Find where the given text appears and provide that cell's center as [x, y] coordinate. 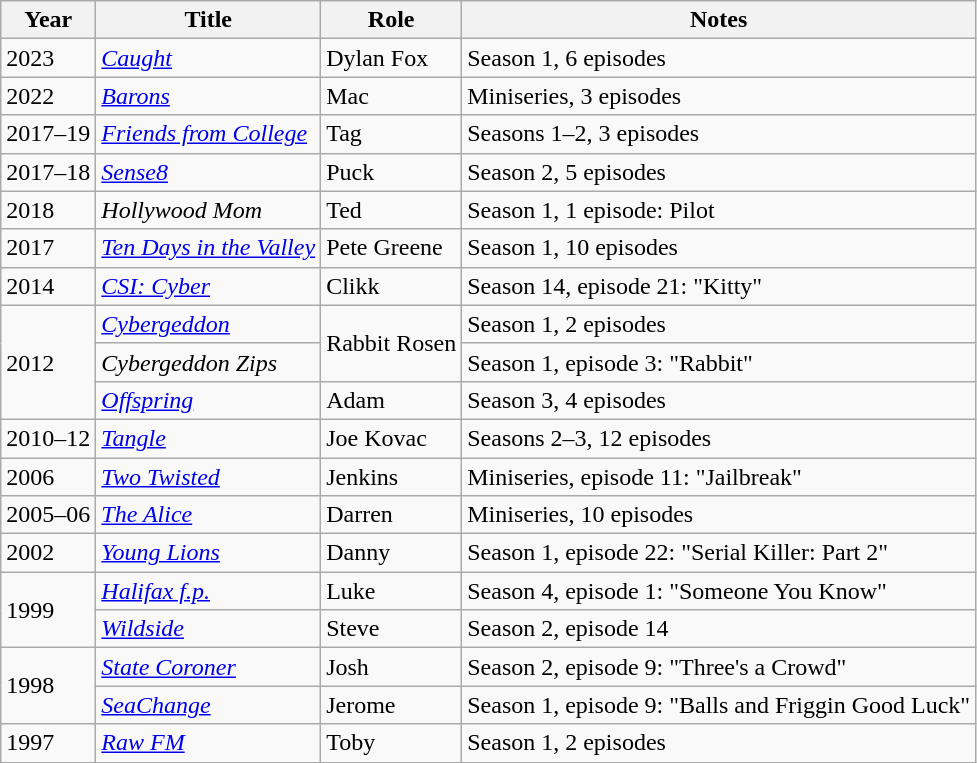
Notes [719, 20]
Clikk [392, 286]
Season 1, episode 22: "Serial Killer: Part 2" [719, 553]
1998 [48, 686]
Seasons 1–2, 3 episodes [719, 134]
The Alice [208, 515]
Caught [208, 58]
Season 1, 1 episode: Pilot [719, 210]
Season 14, episode 21: "Kitty" [719, 286]
Friends from College [208, 134]
Wildside [208, 629]
2017–19 [48, 134]
Steve [392, 629]
2017–18 [48, 172]
1999 [48, 610]
Joe Kovac [392, 438]
Halifax f.p. [208, 591]
Season 2, episode 9: "Three's a Crowd" [719, 667]
Miniseries, 3 episodes [719, 96]
Danny [392, 553]
Young Lions [208, 553]
Barons [208, 96]
State Coroner [208, 667]
Ted [392, 210]
Cybergeddon Zips [208, 362]
Sense8 [208, 172]
Dylan Fox [392, 58]
Role [392, 20]
1997 [48, 743]
Jerome [392, 705]
Luke [392, 591]
Puck [392, 172]
Seasons 2–3, 12 episodes [719, 438]
Josh [392, 667]
Miniseries, episode 11: "Jailbreak" [719, 477]
2022 [48, 96]
Toby [392, 743]
2005–06 [48, 515]
Rabbit Rosen [392, 343]
Year [48, 20]
2014 [48, 286]
Offspring [208, 400]
SeaChange [208, 705]
Title [208, 20]
Ten Days in the Valley [208, 248]
Miniseries, 10 episodes [719, 515]
2018 [48, 210]
Adam [392, 400]
Two Twisted [208, 477]
Season 2, 5 episodes [719, 172]
Raw FM [208, 743]
Season 1, episode 9: "Balls and Friggin Good Luck" [719, 705]
CSI: Cyber [208, 286]
2023 [48, 58]
2006 [48, 477]
2012 [48, 362]
Season 1, 10 episodes [719, 248]
Season 1, episode 3: "Rabbit" [719, 362]
Season 1, 6 episodes [719, 58]
2017 [48, 248]
Mac [392, 96]
Hollywood Mom [208, 210]
Pete Greene [392, 248]
Cybergeddon [208, 324]
2002 [48, 553]
2010–12 [48, 438]
Darren [392, 515]
Season 4, episode 1: "Someone You Know" [719, 591]
Tangle [208, 438]
Season 2, episode 14 [719, 629]
Season 3, 4 episodes [719, 400]
Jenkins [392, 477]
Tag [392, 134]
